Return the [X, Y] coordinate for the center point of the cell that contains the specified text.  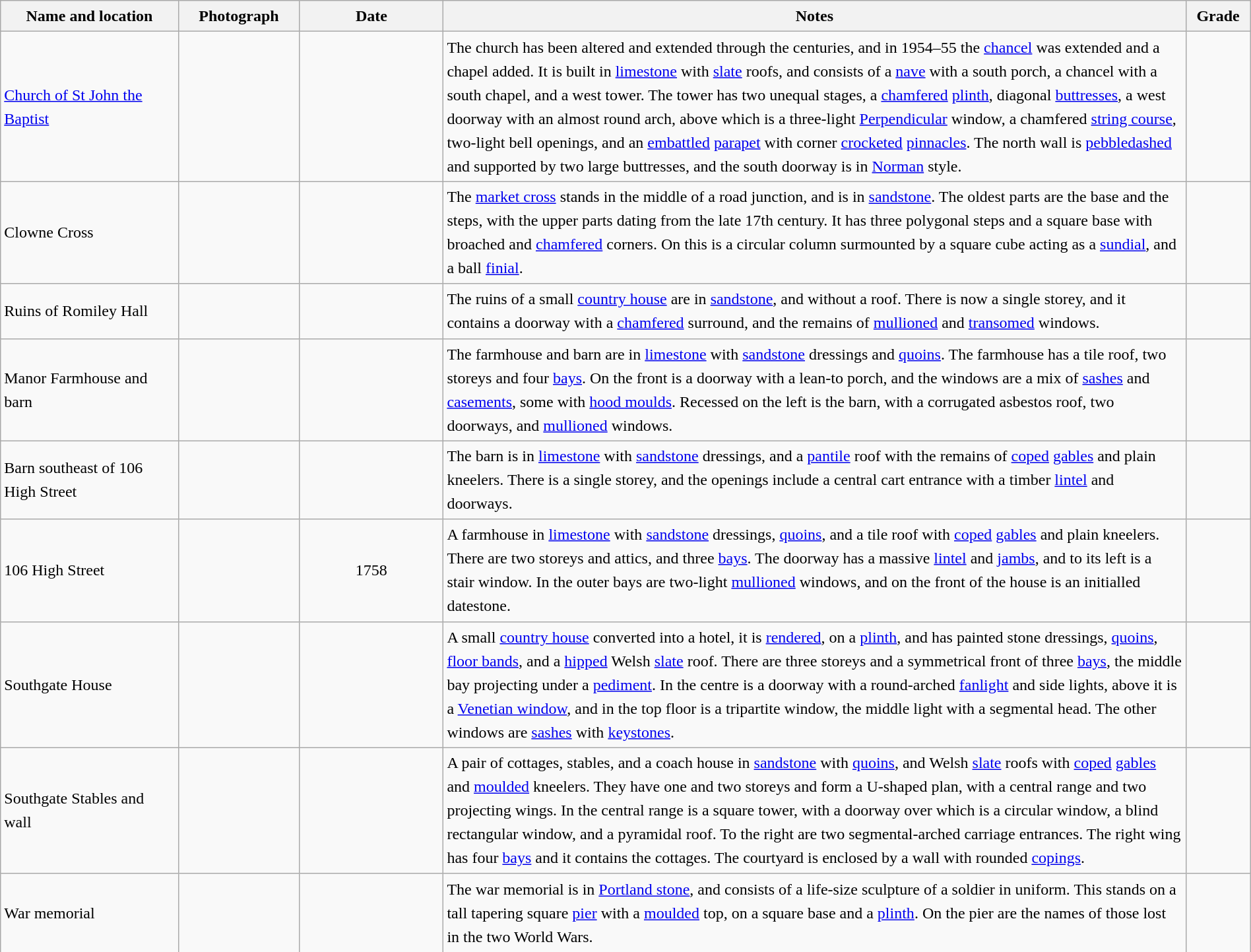
Church of St John the Baptist [90, 107]
1758 [371, 570]
Notes [814, 16]
Southgate House [90, 685]
Clowne Cross [90, 232]
Southgate Stables and wall [90, 810]
Date [371, 16]
Photograph [239, 16]
War memorial [90, 913]
Barn southeast of 106 High Street [90, 480]
Name and location [90, 16]
Grade [1218, 16]
Ruins of Romiley Hall [90, 311]
Manor Farmhouse and barn [90, 389]
106 High Street [90, 570]
